Capture the cell that displays the provided text and extract its [X, Y] central coordinate. 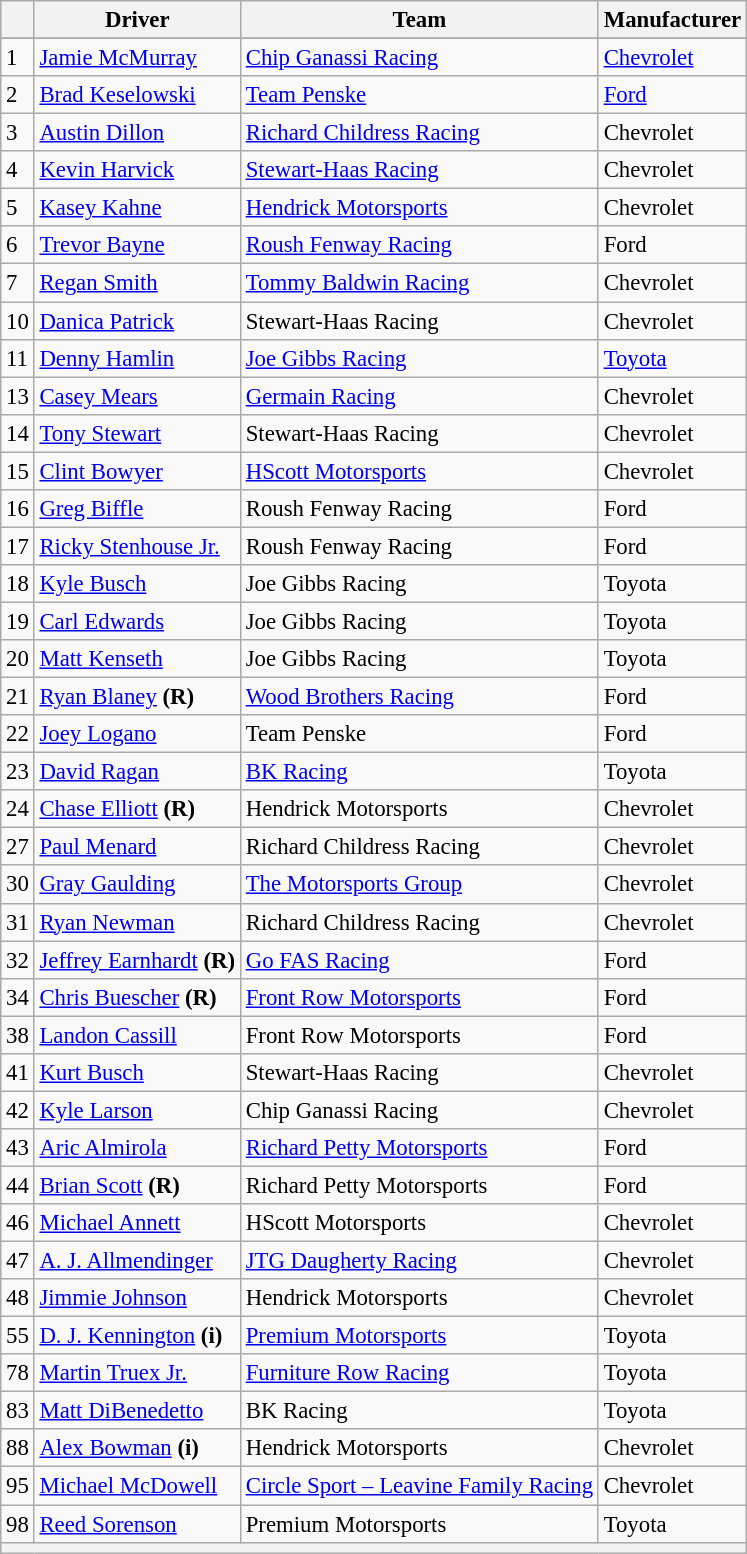
46 [18, 1223]
Driver [137, 20]
78 [18, 1373]
47 [18, 1261]
Kurt Busch [137, 1073]
21 [18, 697]
Jimmie Johnson [137, 1298]
44 [18, 1185]
Trevor Bayne [137, 245]
Paul Menard [137, 847]
42 [18, 1110]
30 [18, 885]
38 [18, 1035]
David Ragan [137, 772]
14 [18, 433]
Brian Scott (R) [137, 1185]
2 [18, 95]
Landon Cassill [137, 1035]
Kevin Harvick [137, 170]
27 [18, 847]
22 [18, 734]
Casey Mears [137, 396]
Aric Almirola [137, 1148]
Michael Annett [137, 1223]
Jeffrey Earnhardt (R) [137, 960]
5 [18, 208]
16 [18, 509]
23 [18, 772]
A. J. Allmendinger [137, 1261]
11 [18, 358]
Go FAS Racing [419, 960]
43 [18, 1148]
83 [18, 1411]
Kyle Busch [137, 584]
Kyle Larson [137, 1110]
55 [18, 1336]
Matt DiBenedetto [137, 1411]
18 [18, 584]
Chase Elliott (R) [137, 809]
Michael McDowell [137, 1486]
Reed Sorenson [137, 1524]
Matt Kenseth [137, 659]
15 [18, 471]
1 [18, 58]
3 [18, 133]
41 [18, 1073]
19 [18, 621]
Ricky Stenhouse Jr. [137, 546]
Tony Stewart [137, 433]
Joey Logano [137, 734]
4 [18, 170]
Carl Edwards [137, 621]
98 [18, 1524]
Jamie McMurray [137, 58]
Regan Smith [137, 283]
20 [18, 659]
Denny Hamlin [137, 358]
Brad Keselowski [137, 95]
Austin Dillon [137, 133]
D. J. Kennington (i) [137, 1336]
17 [18, 546]
Furniture Row Racing [419, 1373]
7 [18, 283]
Wood Brothers Racing [419, 697]
24 [18, 809]
88 [18, 1449]
Alex Bowman (i) [137, 1449]
48 [18, 1298]
Team [419, 20]
Kasey Kahne [137, 208]
The Motorsports Group [419, 885]
Ryan Newman [137, 922]
Martin Truex Jr. [137, 1373]
10 [18, 321]
32 [18, 960]
Greg Biffle [137, 509]
Danica Patrick [137, 321]
Gray Gaulding [137, 885]
31 [18, 922]
Circle Sport – Leavine Family Racing [419, 1486]
Tommy Baldwin Racing [419, 283]
95 [18, 1486]
JTG Daugherty Racing [419, 1261]
6 [18, 245]
Chris Buescher (R) [137, 997]
13 [18, 396]
Manufacturer [672, 20]
34 [18, 997]
Germain Racing [419, 396]
Ryan Blaney (R) [137, 697]
Clint Bowyer [137, 471]
